Extract the [x, y] coordinate from the center of the cell holding the provided text.  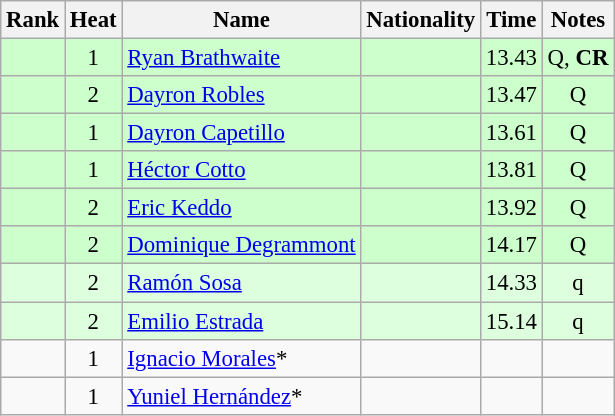
13.47 [511, 95]
Emilio Estrada [242, 321]
Nationality [420, 20]
Dayron Robles [242, 95]
Héctor Cotto [242, 170]
Q, CR [578, 58]
Yuniel Hernández* [242, 396]
13.61 [511, 133]
Eric Keddo [242, 208]
Rank [33, 20]
Ramón Sosa [242, 283]
Ignacio Morales* [242, 358]
13.43 [511, 58]
13.81 [511, 170]
Name [242, 20]
Heat [94, 20]
Dayron Capetillo [242, 133]
Notes [578, 20]
14.33 [511, 283]
13.92 [511, 208]
Dominique Degrammont [242, 245]
Ryan Brathwaite [242, 58]
14.17 [511, 245]
15.14 [511, 321]
Time [511, 20]
